Provide the (x, y) coordinate of the cell's center where the given text is located.  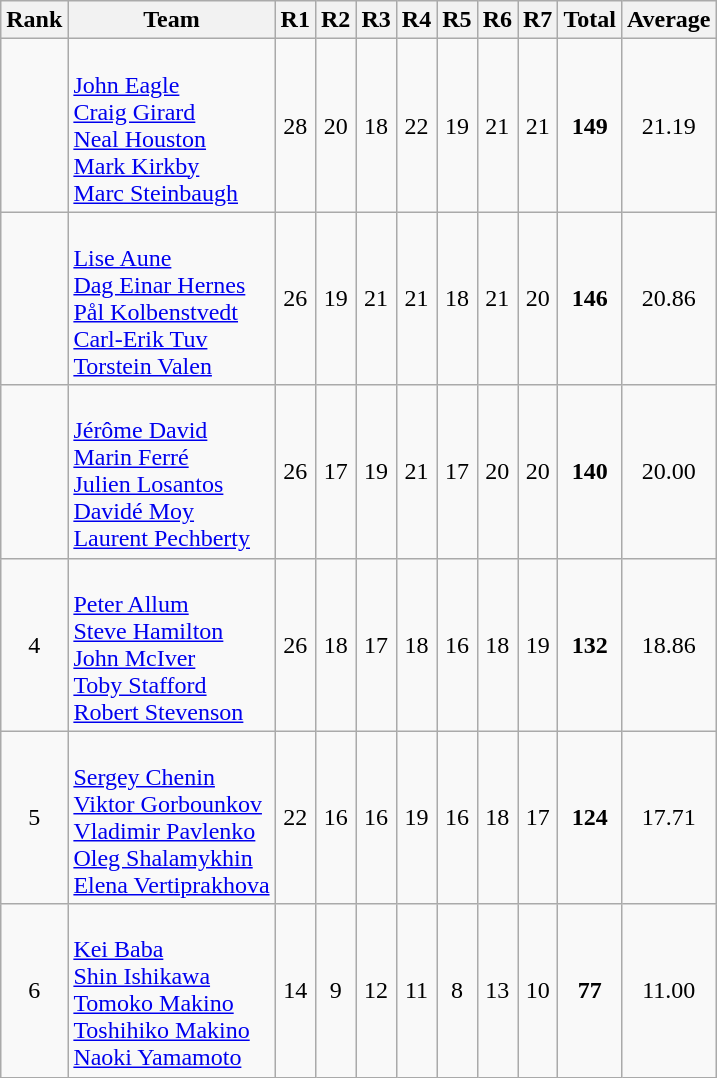
124 (590, 818)
10 (538, 990)
John EagleCraig GirardNeal HoustonMark KirkbyMarc Steinbaugh (172, 126)
20.86 (668, 298)
Average (668, 20)
28 (295, 126)
Team (172, 20)
4 (34, 644)
149 (590, 126)
Lise AuneDag Einar HernesPål KolbenstvedtCarl-Erik TuvTorstein Valen (172, 298)
R4 (416, 20)
77 (590, 990)
R2 (335, 20)
5 (34, 818)
6 (34, 990)
12 (376, 990)
R7 (538, 20)
140 (590, 472)
11.00 (668, 990)
14 (295, 990)
13 (497, 990)
Sergey CheninViktor GorbounkovVladimir PavlenkoOleg ShalamykhinElena Vertiprakhova (172, 818)
18.86 (668, 644)
Jérôme DavidMarin FerréJulien LosantosDavidé MoyLaurent Pechberty (172, 472)
Total (590, 20)
20.00 (668, 472)
R1 (295, 20)
11 (416, 990)
Kei BabaShin IshikawaTomoko MakinoToshihiko MakinoNaoki Yamamoto (172, 990)
Peter AllumSteve HamiltonJohn McIverToby StaffordRobert Stevenson (172, 644)
Rank (34, 20)
132 (590, 644)
146 (590, 298)
R6 (497, 20)
17.71 (668, 818)
R3 (376, 20)
9 (335, 990)
21.19 (668, 126)
8 (457, 990)
R5 (457, 20)
